Detect which cell encompasses the target text, then output its [X, Y] center coordinate. 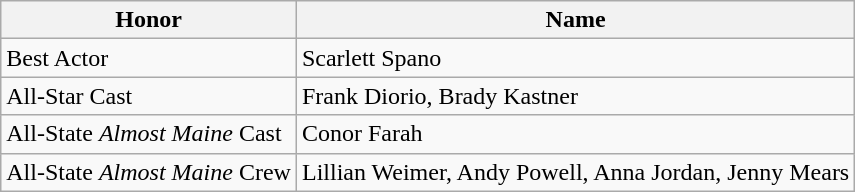
Lillian Weimer, Andy Powell, Anna Jordan, Jenny Mears [575, 172]
Name [575, 20]
All-Star Cast [149, 96]
All-State Almost Maine Crew [149, 172]
Scarlett Spano [575, 58]
Honor [149, 20]
All-State Almost Maine Cast [149, 134]
Conor Farah [575, 134]
Best Actor [149, 58]
Frank Diorio, Brady Kastner [575, 96]
